Output the [x, y] coordinate of the center of the cell containing the given text.  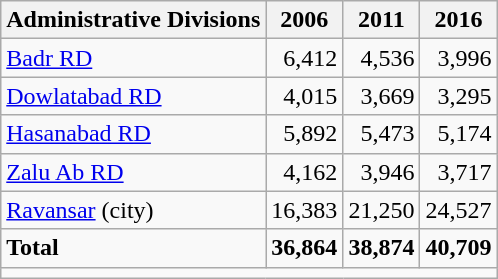
3,669 [382, 96]
16,383 [304, 210]
3,295 [458, 96]
5,473 [382, 134]
36,864 [304, 248]
4,536 [382, 58]
40,709 [458, 248]
2011 [382, 20]
4,162 [304, 172]
Dowlatabad RD [134, 96]
Zalu Ab RD [134, 172]
2016 [458, 20]
4,015 [304, 96]
5,174 [458, 134]
2006 [304, 20]
24,527 [458, 210]
3,946 [382, 172]
Ravansar (city) [134, 210]
6,412 [304, 58]
Administrative Divisions [134, 20]
Badr RD [134, 58]
Total [134, 248]
38,874 [382, 248]
21,250 [382, 210]
Hasanabad RD [134, 134]
3,717 [458, 172]
3,996 [458, 58]
5,892 [304, 134]
